Search for the cell housing the specified text and yield its [x, y] center coordinate. 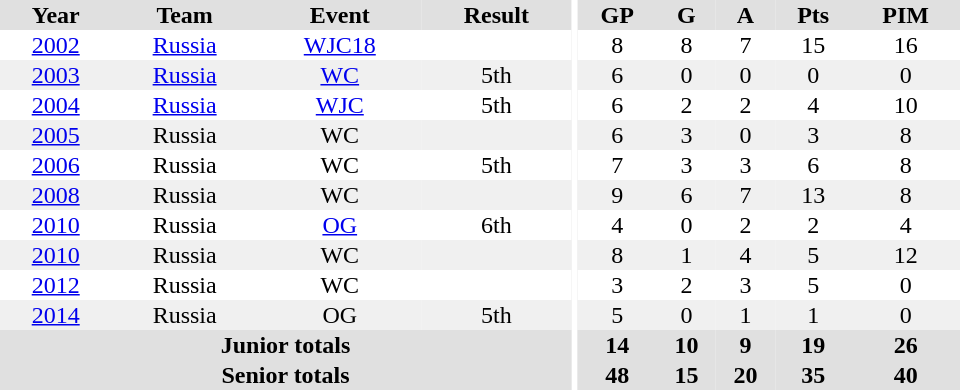
Result [496, 15]
20 [746, 375]
Senior totals [286, 375]
19 [813, 345]
16 [906, 45]
12 [906, 255]
Pts [813, 15]
26 [906, 345]
2003 [56, 75]
WJC18 [340, 45]
35 [813, 375]
2004 [56, 105]
Team [184, 15]
G [686, 15]
13 [813, 195]
GP [618, 15]
2014 [56, 315]
2002 [56, 45]
2008 [56, 195]
48 [618, 375]
2012 [56, 285]
A [746, 15]
14 [618, 345]
Year [56, 15]
40 [906, 375]
PIM [906, 15]
Junior totals [286, 345]
WJC [340, 105]
6th [496, 225]
2005 [56, 135]
Event [340, 15]
2006 [56, 165]
